Scan for the cell matching the given text and deliver its [X, Y] coordinate at center. 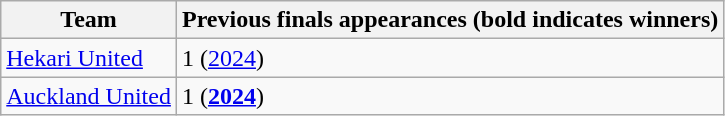
Hekari United [89, 58]
Previous finals appearances (bold indicates winners) [450, 20]
Auckland United [89, 96]
Team [89, 20]
